Output the (X, Y) coordinate of the center of the cell containing the given text.  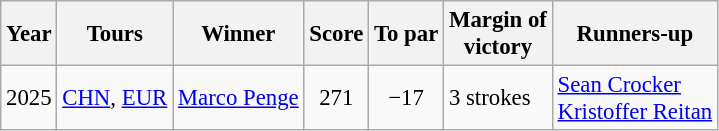
Marco Penge (238, 98)
Winner (238, 34)
2025 (29, 98)
Margin ofvictory (498, 34)
Year (29, 34)
3 strokes (498, 98)
Runners-up (634, 34)
271 (336, 98)
−17 (406, 98)
Score (336, 34)
CHN, EUR (115, 98)
To par (406, 34)
Sean Crocker Kristoffer Reitan (634, 98)
Tours (115, 34)
